Scan for the cell matching the given text and deliver its (X, Y) coordinate at center. 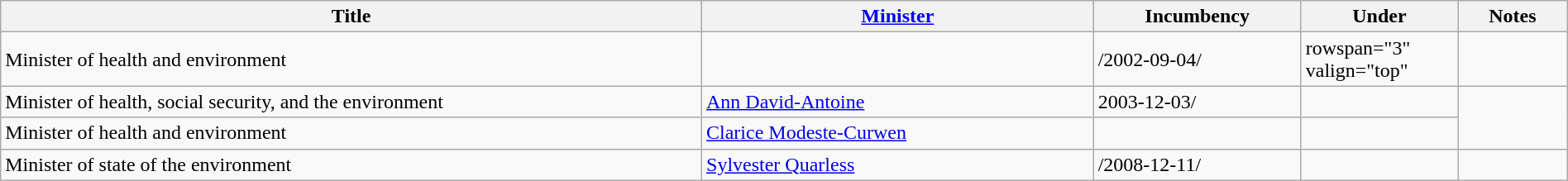
Clarice Modeste-Curwen (898, 133)
Ann David-Antoine (898, 102)
Under (1379, 17)
rowspan="3" valign="top" (1379, 60)
Incumbency (1198, 17)
Notes (1513, 17)
Title (351, 17)
2003-12-03/ (1198, 102)
/2002-09-04/ (1198, 60)
Minister (898, 17)
Minister of health, social security, and the environment (351, 102)
Sylvester Quarless (898, 164)
Minister of state of the environment (351, 164)
/2008-12-11/ (1198, 164)
